Return the (x, y) coordinate for the center point of the cell that contains the specified text.  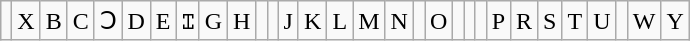
H (242, 21)
K (312, 21)
T (575, 21)
U (602, 21)
W (644, 21)
S (550, 21)
J (288, 21)
C (80, 21)
Y (675, 21)
L (340, 21)
G (213, 21)
N (399, 21)
Ɪ (188, 21)
X (26, 21)
E (163, 21)
R (524, 21)
Ↄ (108, 21)
O (438, 21)
D (136, 21)
P (498, 21)
B (54, 21)
M (369, 21)
